Return [x, y] of the center of cell containing provided text 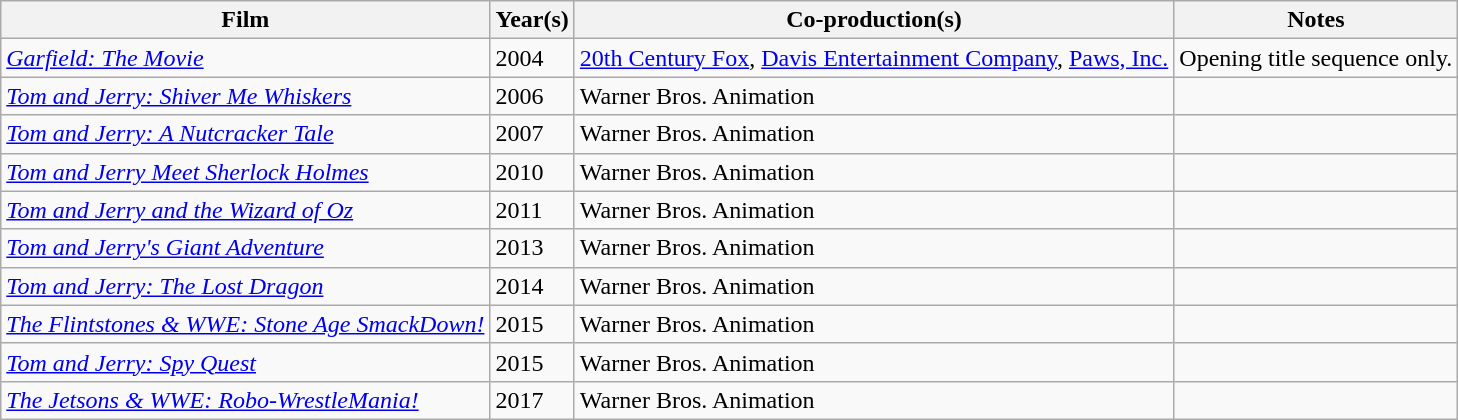
Notes [1316, 20]
Tom and Jerry: Shiver Me Whiskers [246, 96]
Tom and Jerry: Spy Quest [246, 362]
Year(s) [532, 20]
2004 [532, 58]
Garfield: The Movie [246, 58]
2013 [532, 248]
Tom and Jerry: The Lost Dragon [246, 286]
2006 [532, 96]
2017 [532, 400]
2010 [532, 172]
Tom and Jerry: A Nutcracker Tale [246, 134]
Tom and Jerry Meet Sherlock Holmes [246, 172]
Tom and Jerry and the Wizard of Oz [246, 210]
Tom and Jerry's Giant Adventure [246, 248]
Film [246, 20]
Co-production(s) [874, 20]
2014 [532, 286]
2007 [532, 134]
20th Century Fox, Davis Entertainment Company, Paws, Inc. [874, 58]
2011 [532, 210]
The Jetsons & WWE: Robo-WrestleMania! [246, 400]
The Flintstones & WWE: Stone Age SmackDown! [246, 324]
Opening title sequence only. [1316, 58]
